Scan for the cell matching the given text and deliver its [X, Y] coordinate at center. 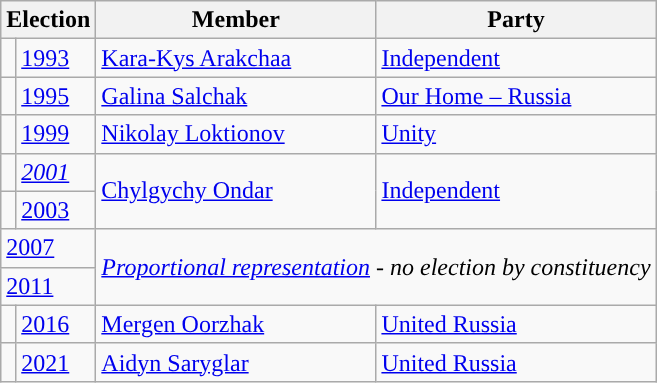
Chylgychy Ondar [236, 191]
2003 [56, 210]
2001 [56, 172]
1993 [56, 58]
1995 [56, 96]
Member [236, 20]
Mergen Oorzhak [236, 324]
Nikolay Loktionov [236, 134]
Kara-Kys Arakchaa [236, 58]
Galina Salchak [236, 96]
2021 [56, 362]
Party [516, 20]
1999 [56, 134]
Proportional representation - no election by constituency [376, 267]
Our Home – Russia [516, 96]
2007 [48, 248]
Unity [516, 134]
2016 [56, 324]
Election [48, 20]
2011 [48, 286]
Aidyn Saryglar [236, 362]
